Return the (x, y) coordinate for the center point of the cell that contains the specified text.  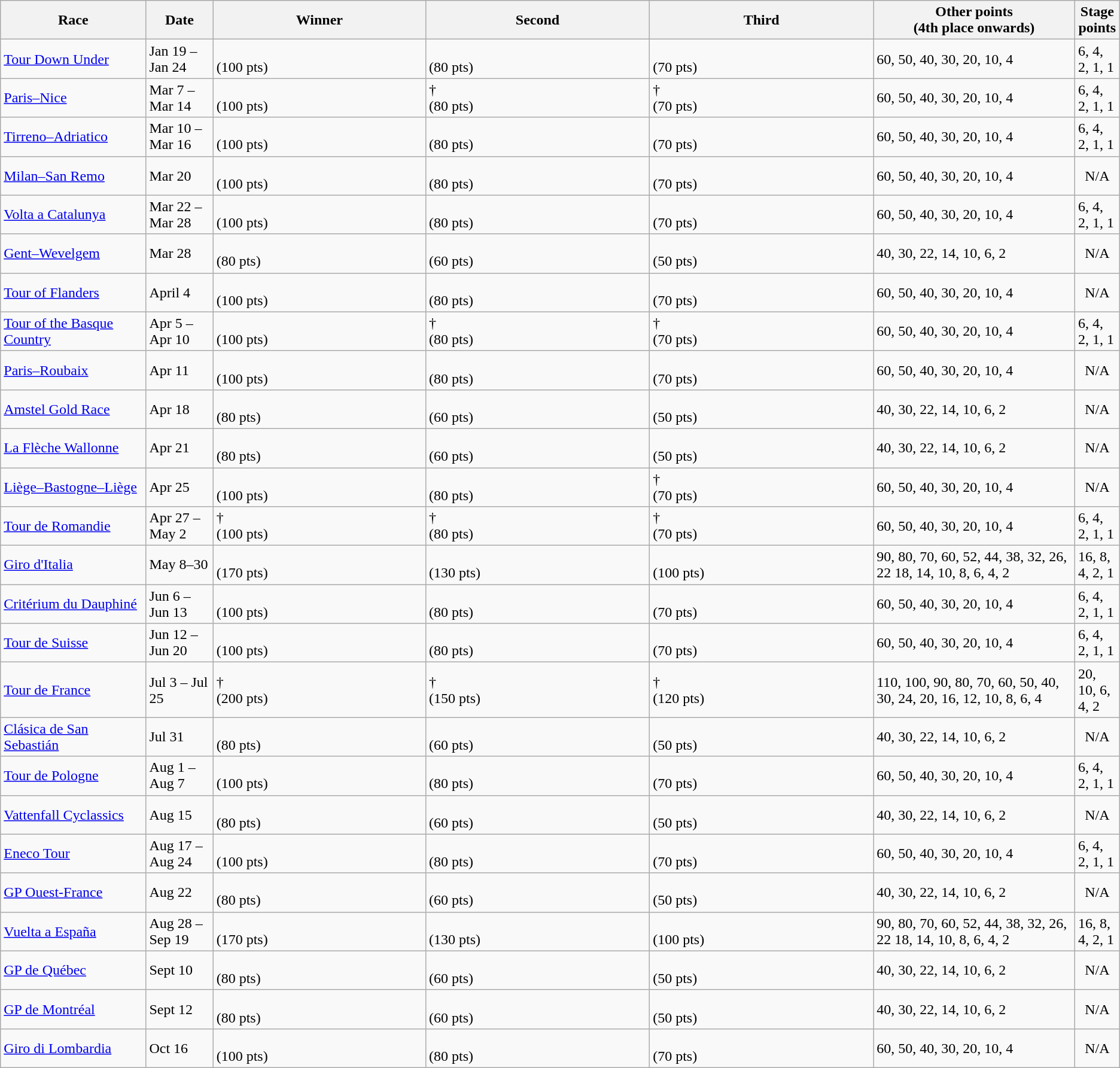
La Flèche Wallonne (73, 448)
Vattenfall Cyclassics (73, 815)
Aug 28 – Sep 19 (179, 931)
Tour of the Basque Country (73, 331)
Sept 12 (179, 1009)
†(200 pts) (319, 690)
Vuelta a España (73, 931)
Critérium du Dauphiné (73, 604)
Mar 28 (179, 254)
Race (73, 20)
Aug 1 – Aug 7 (179, 775)
GP de Québec (73, 970)
Tour of Flanders (73, 292)
Second (538, 20)
Tour de Pologne (73, 775)
Giro di Lombardia (73, 1048)
Apr 5 – Apr 10 (179, 331)
Volta a Catalunya (73, 214)
110, 100, 90, 80, 70, 60, 50, 40, 30, 24, 20, 16, 12, 10, 8, 6, 4 (974, 690)
Jun 12 – Jun 20 (179, 643)
Apr 21 (179, 448)
April 4 (179, 292)
GP de Montréal (73, 1009)
Jul 31 (179, 737)
Tour de France (73, 690)
Mar 20 (179, 176)
Aug 15 (179, 815)
†(100 pts) (319, 527)
Apr 11 (179, 370)
Winner (319, 20)
Tour de Suisse (73, 643)
Tour de Romandie (73, 527)
May 8–30 (179, 565)
20, 10, 6, 4, 2 (1097, 690)
Apr 27 – May 2 (179, 527)
Third (762, 20)
Gent–Wevelgem (73, 254)
GP Ouest-France (73, 893)
Liège–Bastogne–Liège (73, 487)
Aug 22 (179, 893)
†(120 pts) (762, 690)
Aug 17 – Aug 24 (179, 853)
Mar 10 – Mar 16 (179, 136)
Paris–Nice (73, 98)
Jul 3 – Jul 25 (179, 690)
Milan–San Remo (73, 176)
Oct 16 (179, 1048)
Tour Down Under (73, 59)
Apr 18 (179, 409)
Other points(4th place onwards) (974, 20)
†(150 pts) (538, 690)
Stage points (1097, 20)
Mar 22 – Mar 28 (179, 214)
Clásica de San Sebastián (73, 737)
Jan 19 – Jan 24 (179, 59)
Eneco Tour (73, 853)
Apr 25 (179, 487)
Mar 7 – Mar 14 (179, 98)
Giro d'Italia (73, 565)
Date (179, 20)
Tirreno–Adriatico (73, 136)
Jun 6 – Jun 13 (179, 604)
Paris–Roubaix (73, 370)
Amstel Gold Race (73, 409)
Sept 10 (179, 970)
